Search for the cell housing the specified text and yield its [X, Y] center coordinate. 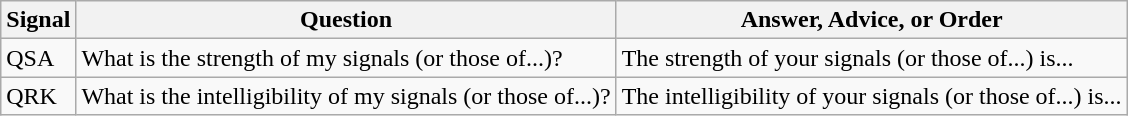
QRK [38, 96]
Signal [38, 20]
The strength of your signals (or those of...) is... [872, 58]
What is the intelligibility of my signals (or those of...)? [346, 96]
The intelligibility of your signals (or those of...) is... [872, 96]
Question [346, 20]
QSA [38, 58]
What is the strength of my signals (or those of...)? [346, 58]
Answer, Advice, or Order [872, 20]
